Detect which cell encompasses the target text, then output its [X, Y] center coordinate. 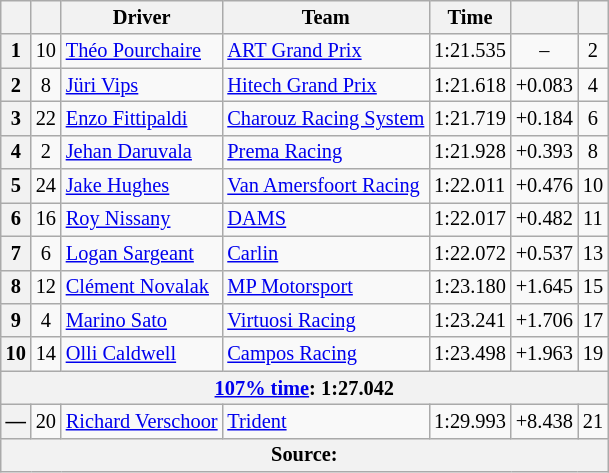
Jehan Daruvala [142, 152]
Driver [142, 17]
Enzo Fittipaldi [142, 118]
+0.083 [544, 85]
Olli Caldwell [142, 354]
+1.706 [544, 320]
ART Grand Prix [326, 51]
Time [470, 17]
+1.963 [544, 354]
Marino Sato [142, 320]
+0.476 [544, 186]
+0.537 [544, 253]
+8.438 [544, 421]
1:23.180 [470, 287]
7 [16, 253]
Théo Pourchaire [142, 51]
1:21.719 [470, 118]
1:22.017 [470, 219]
1:22.072 [470, 253]
Team [326, 17]
— [16, 421]
Carlin [326, 253]
1:29.993 [470, 421]
1:21.928 [470, 152]
24 [46, 186]
22 [46, 118]
15 [593, 287]
Richard Verschoor [142, 421]
Trident [326, 421]
Campos Racing [326, 354]
5 [16, 186]
16 [46, 219]
Roy Nissany [142, 219]
+0.184 [544, 118]
1:22.011 [470, 186]
21 [593, 421]
12 [46, 287]
Clément Novalak [142, 287]
11 [593, 219]
107% time: 1:27.042 [304, 388]
1:23.498 [470, 354]
1:21.535 [470, 51]
Charouz Racing System [326, 118]
+0.393 [544, 152]
1:21.618 [470, 85]
+0.482 [544, 219]
13 [593, 253]
17 [593, 320]
MP Motorsport [326, 287]
Hitech Grand Prix [326, 85]
DAMS [326, 219]
Jake Hughes [142, 186]
– [544, 51]
9 [16, 320]
20 [46, 421]
Virtuosi Racing [326, 320]
Jüri Vips [142, 85]
Source: [304, 455]
14 [46, 354]
1:23.241 [470, 320]
Logan Sargeant [142, 253]
1 [16, 51]
Van Amersfoort Racing [326, 186]
Prema Racing [326, 152]
3 [16, 118]
19 [593, 354]
+1.645 [544, 287]
